Return (x, y) of the center of cell containing provided text 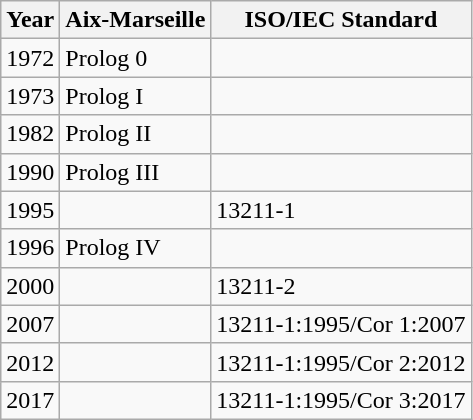
Aix-Marseille (136, 20)
Prolog II (136, 134)
1990 (30, 172)
Prolog IV (136, 248)
Prolog III (136, 172)
13211-1:1995/Cor 1:2007 (341, 324)
1972 (30, 58)
1982 (30, 134)
2017 (30, 400)
1996 (30, 248)
ISO/IEC Standard (341, 20)
Prolog 0 (136, 58)
1995 (30, 210)
13211-1 (341, 210)
Year (30, 20)
2012 (30, 362)
13211-2 (341, 286)
13211-1:1995/Cor 3:2017 (341, 400)
2007 (30, 324)
2000 (30, 286)
13211-1:1995/Cor 2:2012 (341, 362)
Prolog I (136, 96)
1973 (30, 96)
